Identify which cell holds the provided text, then report its [x, y] central coordinate. 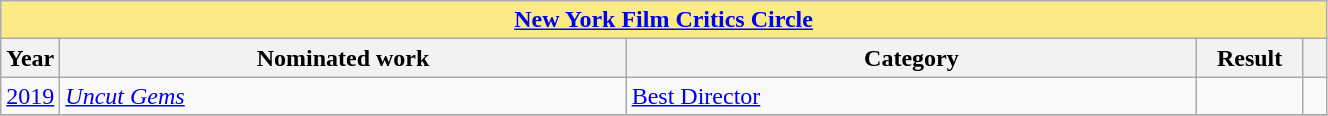
New York Film Critics Circle [664, 20]
2019 [30, 96]
Result [1250, 58]
Nominated work [343, 58]
Uncut Gems [343, 96]
Category [912, 58]
Best Director [912, 96]
Year [30, 58]
